Find where the given text appears and provide that cell's center as [X, Y] coordinate. 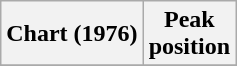
Chart (1976) [72, 34]
Peakposition [189, 34]
